Scan for the cell matching the given text and deliver its (x, y) coordinate at center. 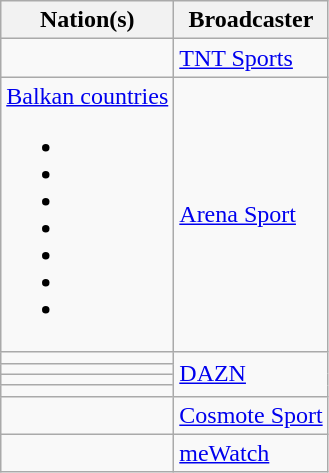
meWatch (251, 453)
TNT Sports (251, 58)
Nation(s) (88, 20)
Arena Sport (251, 214)
DAZN (251, 374)
Broadcaster (251, 20)
Balkan countries (88, 214)
Cosmote Sport (251, 415)
